Search for the cell housing the specified text and yield its [x, y] center coordinate. 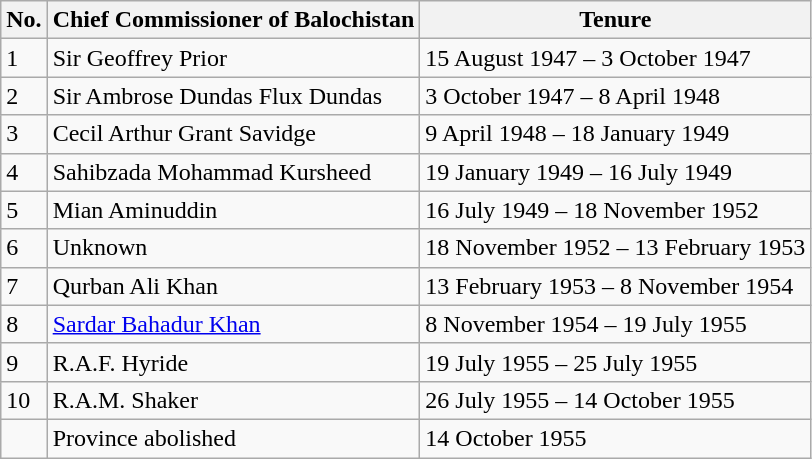
26 July 1955 – 14 October 1955 [616, 400]
9 [24, 362]
8 [24, 324]
7 [24, 286]
19 January 1949 – 16 July 1949 [616, 172]
Sir Geoffrey Prior [234, 58]
Mian Aminuddin [234, 210]
Unknown [234, 248]
No. [24, 20]
13 February 1953 – 8 November 1954 [616, 286]
5 [24, 210]
8 November 1954 – 19 July 1955 [616, 324]
2 [24, 96]
3 October 1947 – 8 April 1948 [616, 96]
9 April 1948 – 18 January 1949 [616, 134]
1 [24, 58]
Chief Commissioner of Balochistan [234, 20]
4 [24, 172]
14 October 1955 [616, 438]
Province abolished [234, 438]
10 [24, 400]
6 [24, 248]
Qurban Ali Khan [234, 286]
Sardar Bahadur Khan [234, 324]
15 August 1947 – 3 October 1947 [616, 58]
16 July 1949 – 18 November 1952 [616, 210]
R.A.M. Shaker [234, 400]
Cecil Arthur Grant Savidge [234, 134]
Sir Ambrose Dundas Flux Dundas [234, 96]
18 November 1952 – 13 February 1953 [616, 248]
Sahibzada Mohammad Kursheed [234, 172]
19 July 1955 – 25 July 1955 [616, 362]
R.A.F. Hyride [234, 362]
Tenure [616, 20]
3 [24, 134]
